Return [x, y] of the center of cell containing provided text 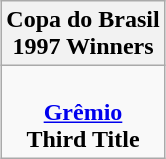
Copa do Brasil1997 Winners [83, 34]
GrêmioThird Title [83, 112]
